Provide the (X, Y) coordinate of the cell's center where the given text is located.  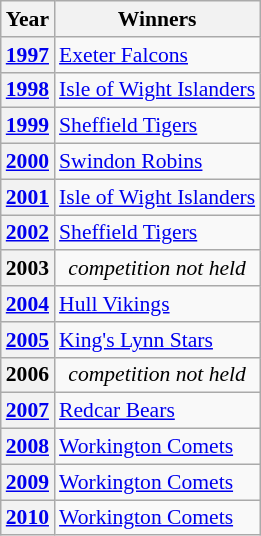
1998 (28, 90)
2005 (28, 340)
2009 (28, 482)
Swindon Robins (157, 162)
2007 (28, 411)
Year (28, 19)
1999 (28, 126)
Hull Vikings (157, 304)
Exeter Falcons (157, 55)
King's Lynn Stars (157, 340)
2004 (28, 304)
2008 (28, 447)
2002 (28, 233)
1997 (28, 55)
2003 (28, 269)
2006 (28, 375)
2000 (28, 162)
2010 (28, 518)
Winners (157, 19)
Redcar Bears (157, 411)
2001 (28, 197)
